Extract the [X, Y] coordinate from the center of the cell holding the provided text.  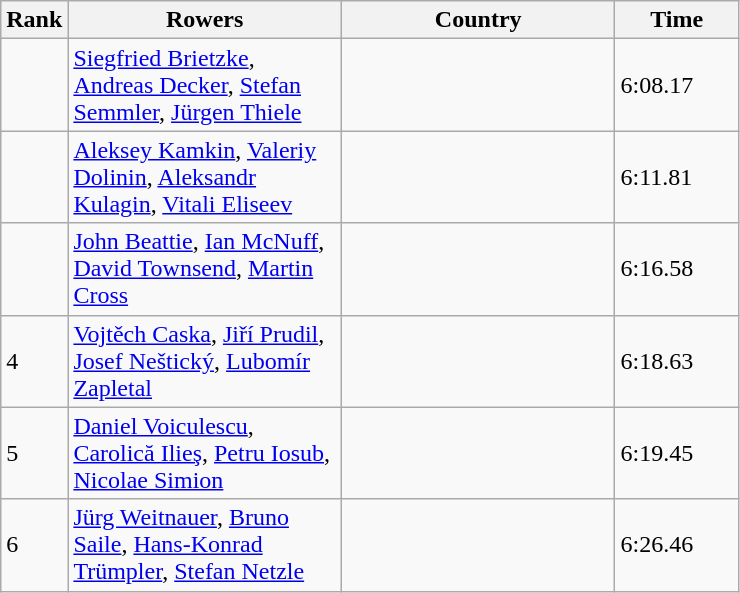
Rank [34, 20]
John Beattie, Ian McNuff, David Townsend, Martin Cross [205, 269]
Time [677, 20]
4 [34, 361]
Jürg Weitnauer, Bruno Saile, Hans-Konrad Trümpler, Stefan Netzle [205, 545]
6:08.17 [677, 85]
6:16.58 [677, 269]
6:11.81 [677, 177]
6:18.63 [677, 361]
5 [34, 453]
6:26.46 [677, 545]
Rowers [205, 20]
6:19.45 [677, 453]
Siegfried Brietzke, Andreas Decker, Stefan Semmler, Jürgen Thiele [205, 85]
6 [34, 545]
Daniel Voiculescu, Carolică Ilieş, Petru Iosub, Nicolae Simion [205, 453]
Aleksey Kamkin, Valeriy Dolinin, Aleksandr Kulagin, Vitali Eliseev [205, 177]
Vojtěch Caska, Jiří Prudil, Josef Neštický, Lubomír Zapletal [205, 361]
Country [478, 20]
